Provide the [X, Y] coordinate of the cell's center where the given text is located.  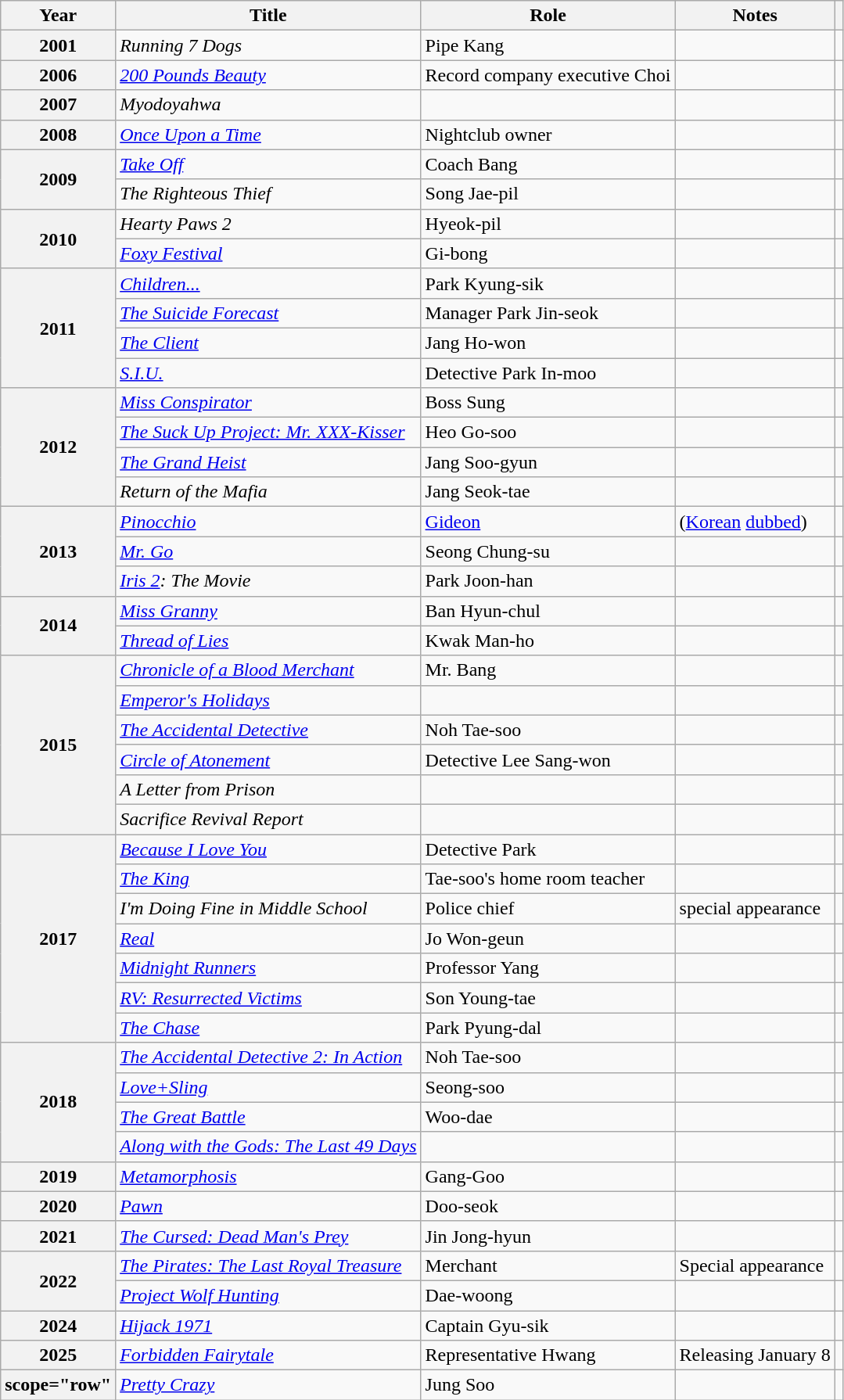
2011 [58, 328]
The Client [268, 343]
Love+Sling [268, 1087]
Forbidden Fairytale [268, 1355]
2010 [58, 239]
Myodoyahwa [268, 105]
Pinocchio [268, 522]
Ban Hyun-chul [548, 611]
2024 [58, 1326]
Gideon [548, 522]
Sacrifice Revival Report [268, 819]
Pretty Crazy [268, 1385]
Along with the Gods: The Last 49 Days [268, 1147]
Jung Soo [548, 1385]
Coach Bang [548, 164]
The Suck Up Project: Mr. XXX-Kisser [268, 433]
Manager Park Jin-seok [548, 313]
The King [268, 879]
Notes [755, 16]
Metamorphosis [268, 1176]
Dae-woong [548, 1295]
Detective Park [548, 849]
Tae-soo's home room teacher [548, 879]
I'm Doing Fine in Middle School [268, 909]
Jin Jong-hyun [548, 1236]
2009 [58, 179]
Woo-dae [548, 1117]
Park Kyung-sik [548, 283]
Year [58, 16]
2022 [58, 1280]
Miss Granny [268, 611]
S.I.U. [268, 373]
The Great Battle [268, 1117]
2025 [58, 1355]
Police chief [548, 909]
Doo-seok [548, 1206]
Title [268, 16]
Professor Yang [548, 968]
Seong Chung-su [548, 551]
2019 [58, 1176]
Iris 2: The Movie [268, 581]
2012 [58, 447]
Chronicle of a Blood Merchant [268, 670]
Heo Go-soo [548, 433]
Mr. Bang [548, 670]
2020 [58, 1206]
Merchant [548, 1265]
Mr. Go [268, 551]
Pawn [268, 1206]
The Pirates: The Last Royal Treasure [268, 1265]
Seong-soo [548, 1087]
Special appearance [755, 1265]
The Chase [268, 1028]
Pipe Kang [548, 45]
The Accidental Detective [268, 730]
special appearance [755, 909]
Jang Seok-tae [548, 492]
Jang Soo-gyun [548, 462]
scope="row" [58, 1385]
Nightclub owner [548, 135]
A Letter from Prison [268, 789]
Son Young-tae [548, 998]
Song Jae-pil [548, 194]
Gang-Goo [548, 1176]
Hyeok-pil [548, 224]
Releasing January 8 [755, 1355]
Once Upon a Time [268, 135]
Representative Hwang [548, 1355]
Jang Ho-won [548, 343]
The Suicide Forecast [268, 313]
Running 7 Dogs [268, 45]
Record company executive Choi [548, 75]
Park Joon-han [548, 581]
2017 [58, 938]
2018 [58, 1102]
2007 [58, 105]
2008 [58, 135]
Take Off [268, 164]
Boss Sung [548, 403]
2013 [58, 551]
Hearty Paws 2 [268, 224]
The Accidental Detective 2: In Action [268, 1057]
Jo Won-geun [548, 939]
(Korean dubbed) [755, 522]
Children... [268, 283]
2001 [58, 45]
Captain Gyu-sik [548, 1326]
2014 [58, 626]
Park Pyung-dal [548, 1028]
Foxy Festival [268, 253]
2006 [58, 75]
Circle of Atonement [268, 759]
2021 [58, 1236]
Role [548, 16]
Emperor's Holidays [268, 700]
200 Pounds Beauty [268, 75]
Kwak Man-ho [548, 641]
Detective Park In-moo [548, 373]
Thread of Lies [268, 641]
Gi-bong [548, 253]
Miss Conspirator [268, 403]
RV: Resurrected Victims [268, 998]
Because I Love You [268, 849]
Midnight Runners [268, 968]
The Cursed: Dead Man's Prey [268, 1236]
The Righteous Thief [268, 194]
Project Wolf Hunting [268, 1295]
Hijack 1971 [268, 1326]
Detective Lee Sang-won [548, 759]
Return of the Mafia [268, 492]
The Grand Heist [268, 462]
Real [268, 939]
2015 [58, 745]
